Pinpoint the cell where the given text exists, returning its [x, y] midpoint coordinate. 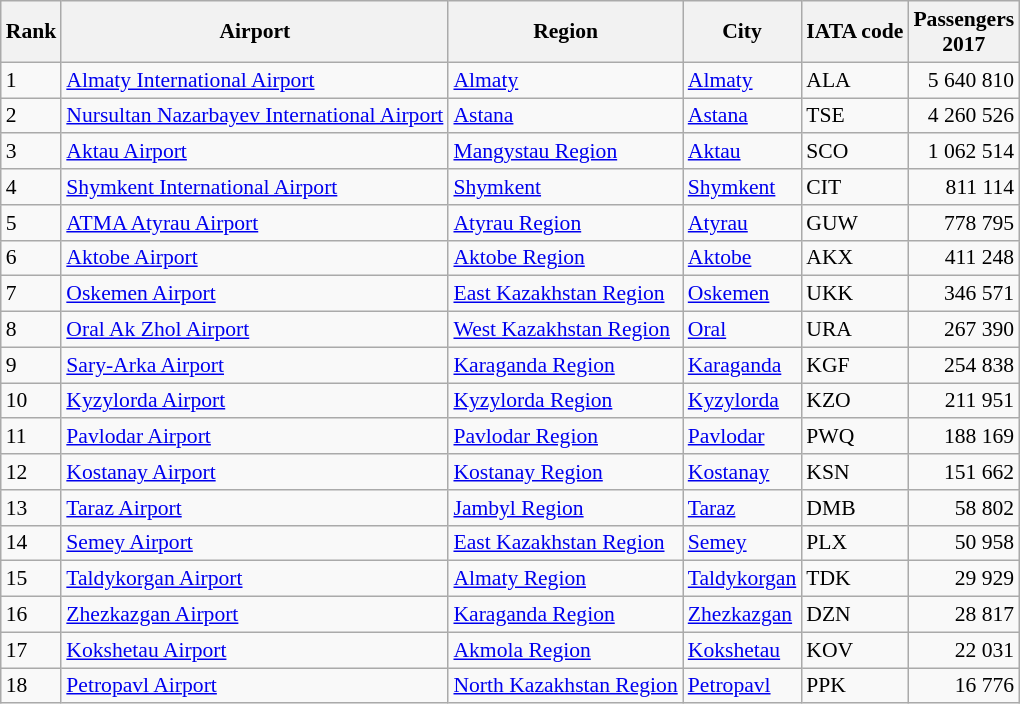
Almaty Region [565, 579]
Shymkent International Airport [254, 187]
Kokshetau [742, 650]
211 951 [964, 401]
Pavlodar Region [565, 437]
Airport [254, 32]
Zhezkazgan Airport [254, 615]
778 795 [964, 223]
Aktau [742, 152]
Oral Ak Zhol Airport [254, 330]
Taraz [742, 508]
267 390 [964, 330]
Petropavl Airport [254, 686]
7 [32, 294]
GUW [854, 223]
11 [32, 437]
Sary-Arka Airport [254, 365]
Semey [742, 543]
22 031 [964, 650]
Passengers 2017 [964, 32]
Oskemen Airport [254, 294]
Kyzylorda Airport [254, 401]
Region [565, 32]
Aktobe [742, 258]
KSN [854, 472]
4 [32, 187]
1 062 514 [964, 152]
Taldykorgan Airport [254, 579]
12 [32, 472]
6 [32, 258]
City [742, 32]
8 [32, 330]
Kokshetau Airport [254, 650]
58 802 [964, 508]
Aktobe Airport [254, 258]
29 929 [964, 579]
15 [32, 579]
Atyrau Region [565, 223]
ATMA Atyrau Airport [254, 223]
AKX [854, 258]
Kyzylorda [742, 401]
411 248 [964, 258]
IATA code [854, 32]
Oskemen [742, 294]
DZN [854, 615]
TSE [854, 116]
346 571 [964, 294]
ALA [854, 80]
1 [32, 80]
4 260 526 [964, 116]
16 [32, 615]
Taraz Airport [254, 508]
Kostanay [742, 472]
Oral [742, 330]
Mangystau Region [565, 152]
Jambyl Region [565, 508]
Semey Airport [254, 543]
PWQ [854, 437]
URA [854, 330]
Pavlodar [742, 437]
5 [32, 223]
10 [32, 401]
Nursultan Nazarbayev International Airport [254, 116]
9 [32, 365]
Rank [32, 32]
Karaganda [742, 365]
254 838 [964, 365]
Aktobe Region [565, 258]
18 [32, 686]
811 114 [964, 187]
Petropavl [742, 686]
Pavlodar Airport [254, 437]
Kyzylorda Region [565, 401]
PPK [854, 686]
SCO [854, 152]
Almaty International Airport [254, 80]
TDK [854, 579]
Akmola Region [565, 650]
CIT [854, 187]
13 [32, 508]
151 662 [964, 472]
188 169 [964, 437]
PLX [854, 543]
Kostanay Airport [254, 472]
KOV [854, 650]
KGF [854, 365]
28 817 [964, 615]
50 958 [964, 543]
Taldykorgan [742, 579]
Kostanay Region [565, 472]
Zhezkazgan [742, 615]
Atyrau [742, 223]
Aktau Airport [254, 152]
DMB [854, 508]
5 640 810 [964, 80]
3 [32, 152]
17 [32, 650]
West Kazakhstan Region [565, 330]
14 [32, 543]
16 776 [964, 686]
North Kazakhstan Region [565, 686]
KZO [854, 401]
2 [32, 116]
UKK [854, 294]
